Find where the given text appears and provide that cell's center as (X, Y) coordinate. 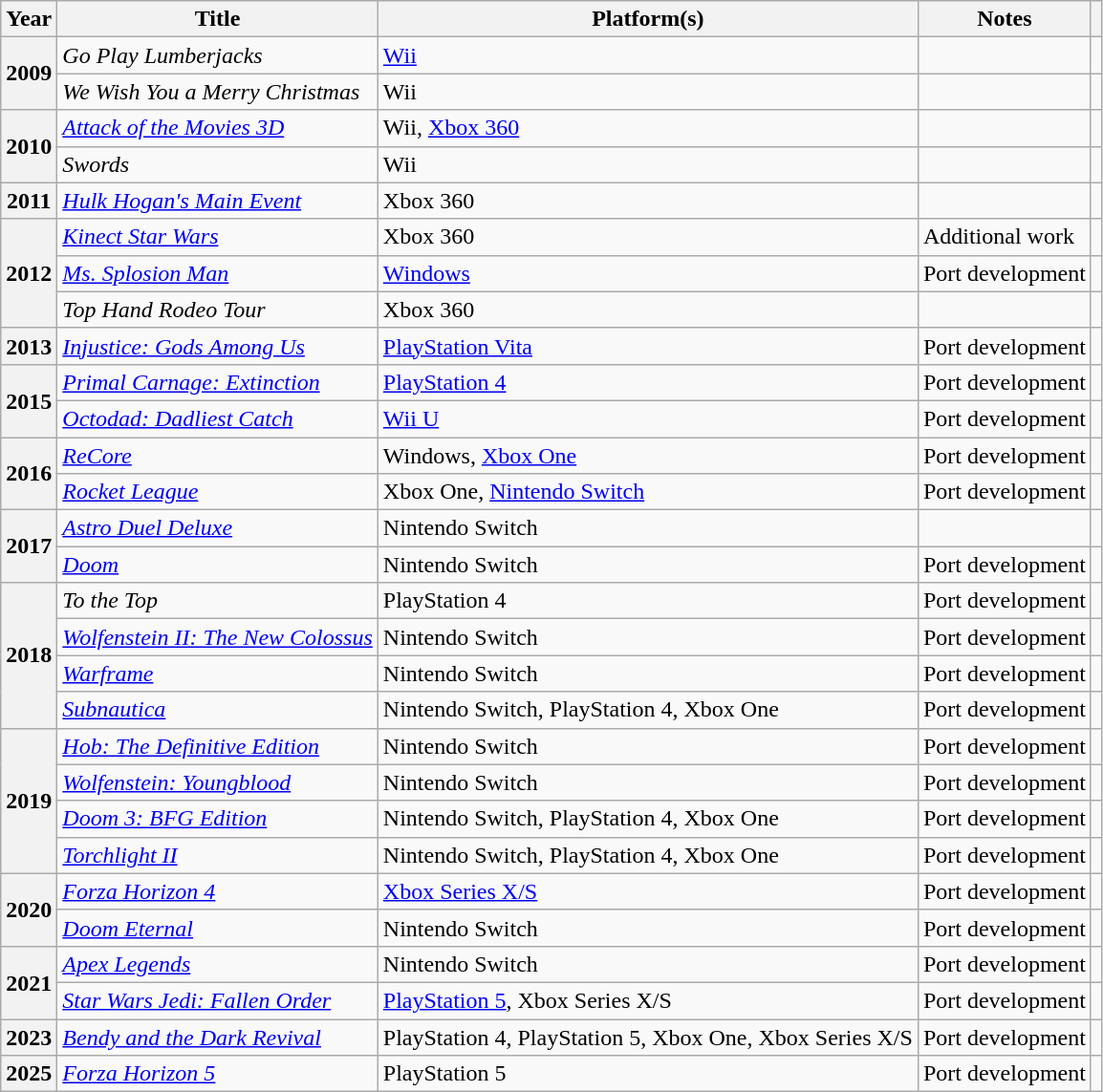
Torchlight II (218, 855)
Hulk Hogan's Main Event (218, 201)
Wolfenstein II: The New Colossus (218, 637)
Additional work (1004, 237)
PlayStation 5, Xbox Series X/S (648, 1000)
To the Top (218, 601)
2013 (29, 346)
2017 (29, 546)
Ms. Splosion Man (218, 273)
Go Play Lumberjacks (218, 55)
PlayStation 5 (648, 1074)
2015 (29, 400)
Primal Carnage: Extinction (218, 382)
We Wish You a Merry Christmas (218, 92)
2009 (29, 74)
Subnautica (218, 710)
2023 (29, 1037)
Octodad: Dadliest Catch (218, 418)
Doom 3: BFG Edition (218, 819)
Wolfenstein: Youngblood (218, 782)
2020 (29, 910)
Platform(s) (648, 19)
Rocket League (218, 492)
2021 (29, 982)
Kinect Star Wars (218, 237)
2010 (29, 146)
Star Wars Jedi: Fallen Order (218, 1000)
Title (218, 19)
Top Hand Rodeo Tour (218, 310)
Xbox Series X/S (648, 891)
Apex Legends (218, 964)
2025 (29, 1074)
Astro Duel Deluxe (218, 528)
2019 (29, 801)
Wii U (648, 418)
Windows (648, 273)
Swords (218, 164)
PlayStation 4, PlayStation 5, Xbox One, Xbox Series X/S (648, 1037)
2016 (29, 474)
ReCore (218, 456)
Injustice: Gods Among Us (218, 346)
Wii, Xbox 360 (648, 128)
Doom (218, 565)
Year (29, 19)
Windows, Xbox One (648, 456)
Xbox One, Nintendo Switch (648, 492)
Doom Eternal (218, 928)
2012 (29, 273)
Forza Horizon 5 (218, 1074)
Bendy and the Dark Revival (218, 1037)
Forza Horizon 4 (218, 891)
Warframe (218, 674)
PlayStation Vita (648, 346)
2011 (29, 201)
2018 (29, 655)
Attack of the Movies 3D (218, 128)
Notes (1004, 19)
Hob: The Definitive Edition (218, 746)
